Output the (x, y) coordinate of the center of the cell containing the given text.  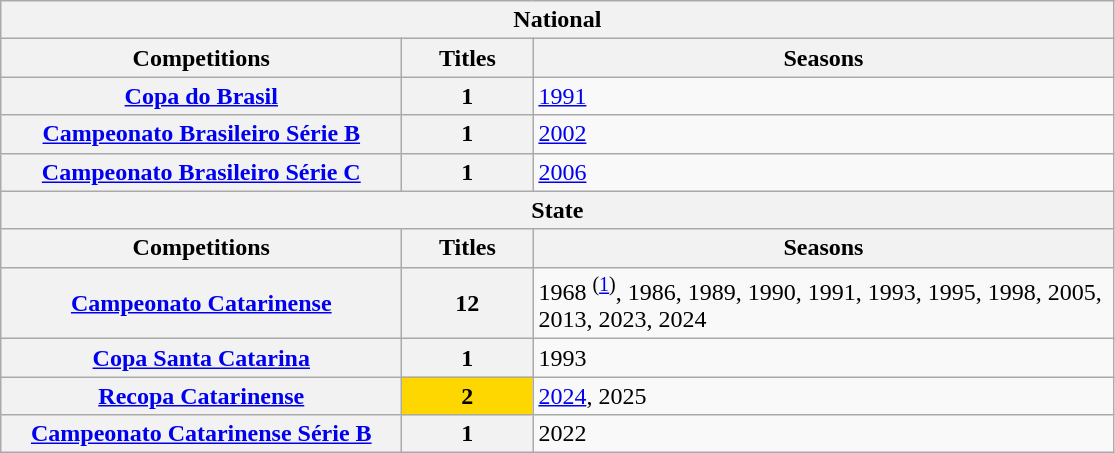
Campeonato Catarinense Série B (202, 434)
2022 (824, 434)
2002 (824, 134)
Copa do Brasil (202, 96)
Campeonato Brasileiro Série B (202, 134)
Recopa Catarinense (202, 396)
1993 (824, 358)
Campeonato Brasileiro Série C (202, 172)
State (558, 210)
1991 (824, 96)
1968 (1), 1986, 1989, 1990, 1991, 1993, 1995, 1998, 2005, 2013, 2023, 2024 (824, 303)
National (558, 20)
2 (468, 396)
2024, 2025 (824, 396)
Campeonato Catarinense (202, 303)
2006 (824, 172)
12 (468, 303)
Copa Santa Catarina (202, 358)
